For the text-containing cell, return its midpoint in (X, Y) coordinate format. 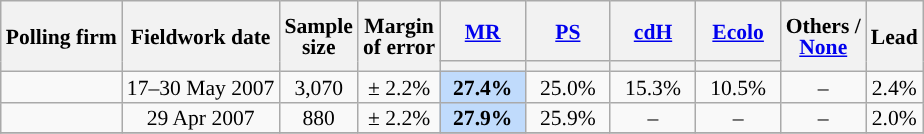
25.0% (568, 86)
PS (568, 31)
Marginof error (399, 36)
Lead (894, 36)
2.4% (894, 86)
3,070 (318, 86)
Polling firm (62, 36)
25.9% (568, 118)
Samplesize (318, 36)
cdH (652, 31)
Ecolo (738, 31)
2.0% (894, 118)
Others / None (824, 36)
27.4% (482, 86)
880 (318, 118)
10.5% (738, 86)
27.9% (482, 118)
29 Apr 2007 (201, 118)
15.3% (652, 86)
MR (482, 31)
17–30 May 2007 (201, 86)
Fieldwork date (201, 36)
